Pinpoint the cell where the given text exists, returning its [X, Y] midpoint coordinate. 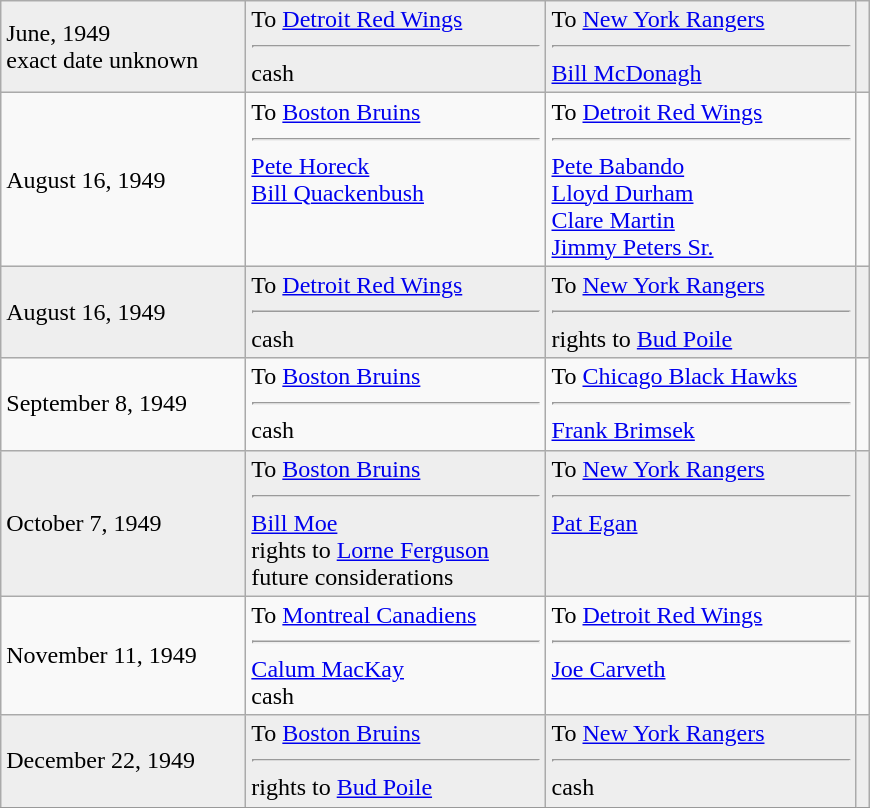
To New York RangersPat Egan [701, 523]
To Boston BruinsPete HoreckBill Quackenbush [396, 180]
To New York Rangerscash [701, 761]
To Detroit Red WingsPete BabandoLloyd DurhamClare MartinJimmy Peters Sr. [701, 180]
June, 1949exact date unknown [124, 47]
To New York Rangersrights to Bud Poile [701, 312]
To New York RangersBill McDonagh [701, 47]
September 8, 1949 [124, 404]
To Boston BruinsBill Moerights to Lorne Fergusonfuture considerations [396, 523]
November 11, 1949 [124, 656]
To Boston Bruinsrights to Bud Poile [396, 761]
To Detroit Red WingsJoe Carveth [701, 656]
To Montreal CanadiensCalum MacKaycash [396, 656]
To Boston Bruinscash [396, 404]
To Chicago Black HawksFrank Brimsek [701, 404]
December 22, 1949 [124, 761]
October 7, 1949 [124, 523]
